Return [x, y] of the center of cell containing provided text 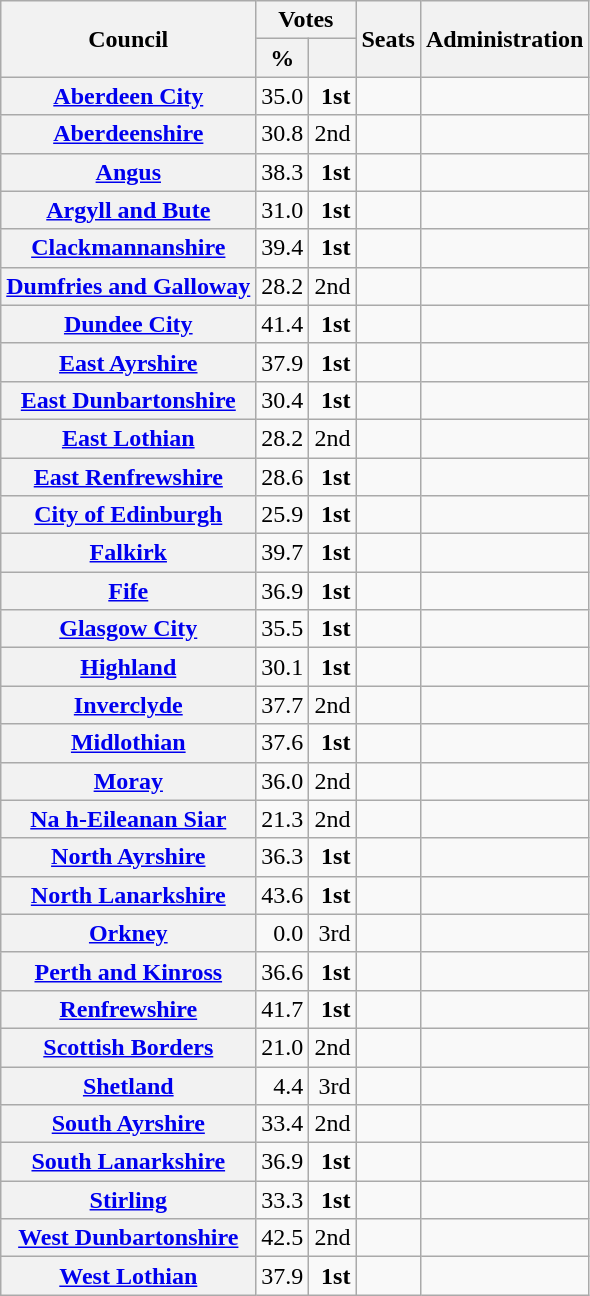
Votes [306, 20]
4.4 [282, 1085]
Scottish Borders [128, 1047]
Council [128, 39]
South Ayrshire [128, 1124]
21.0 [282, 1047]
36.3 [282, 857]
37.6 [282, 743]
Clackmannanshire [128, 248]
Orkney [128, 933]
Administration [504, 39]
Aberdeen City [128, 96]
35.5 [282, 629]
Fife [128, 591]
East Ayrshire [128, 362]
Moray [128, 781]
Shetland [128, 1085]
East Renfrewshire [128, 477]
City of Edinburgh [128, 515]
West Lothian [128, 1276]
Na h-Eileanan Siar [128, 819]
Aberdeenshire [128, 134]
37.7 [282, 705]
30.1 [282, 667]
39.4 [282, 248]
41.4 [282, 324]
Perth and Kinross [128, 971]
36.0 [282, 781]
31.0 [282, 210]
42.5 [282, 1238]
38.3 [282, 172]
Argyll and Bute [128, 210]
West Dunbartonshire [128, 1238]
% [282, 58]
30.4 [282, 400]
East Lothian [128, 438]
North Ayrshire [128, 857]
25.9 [282, 515]
39.7 [282, 553]
Midlothian [128, 743]
Highland [128, 667]
33.3 [282, 1200]
41.7 [282, 1009]
North Lanarkshire [128, 895]
Dundee City [128, 324]
South Lanarkshire [128, 1162]
Stirling [128, 1200]
Angus [128, 172]
28.6 [282, 477]
Falkirk [128, 553]
Dumfries and Galloway [128, 286]
East Dunbartonshire [128, 400]
0.0 [282, 933]
33.4 [282, 1124]
Renfrewshire [128, 1009]
21.3 [282, 819]
43.6 [282, 895]
30.8 [282, 134]
Seats [388, 39]
36.6 [282, 971]
Glasgow City [128, 629]
35.0 [282, 96]
Inverclyde [128, 705]
